Provide the (x, y) coordinate of the cell's center where the given text is located.  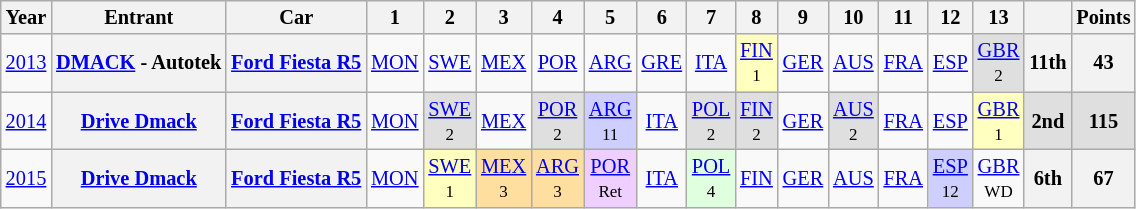
8 (756, 17)
13 (999, 17)
AUS2 (853, 121)
Car (296, 17)
FIN2 (756, 121)
6 (662, 17)
10 (853, 17)
SWE2 (450, 121)
6th (1048, 178)
SWE1 (450, 178)
115 (1103, 121)
11th (1048, 63)
2 (450, 17)
GRE (662, 63)
ARG11 (610, 121)
2014 (26, 121)
Entrant (138, 17)
PORRet (610, 178)
GBR2 (999, 63)
MEX3 (504, 178)
2015 (26, 178)
POR (558, 63)
43 (1103, 63)
SWE (450, 63)
POR2 (558, 121)
ESP12 (950, 178)
GBRWD (999, 178)
7 (711, 17)
Points (1103, 17)
DMACK - Autotek (138, 63)
Year (26, 17)
ARG (610, 63)
9 (803, 17)
11 (904, 17)
67 (1103, 178)
POL4 (711, 178)
ARG3 (558, 178)
GBR1 (999, 121)
1 (394, 17)
5 (610, 17)
FIN1 (756, 63)
FIN (756, 178)
POL2 (711, 121)
2013 (26, 63)
2nd (1048, 121)
12 (950, 17)
4 (558, 17)
3 (504, 17)
